Scan for the cell matching the given text and deliver its [X, Y] coordinate at center. 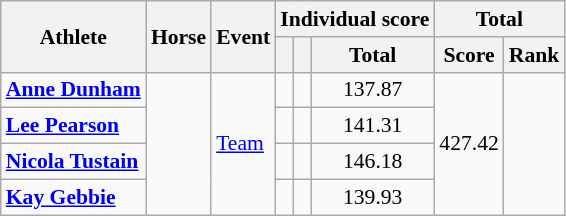
Kay Gebbie [74, 197]
Anne Dunham [74, 90]
Individual score [354, 19]
Lee Pearson [74, 126]
Team [243, 143]
Nicola Tustain [74, 162]
Score [468, 55]
137.87 [372, 90]
Rank [534, 55]
Horse [178, 36]
Athlete [74, 36]
427.42 [468, 143]
141.31 [372, 126]
Event [243, 36]
139.93 [372, 197]
146.18 [372, 162]
